Provide the (x, y) coordinate of the cell's center where the given text is located.  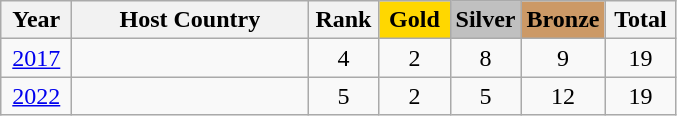
Rank (344, 20)
2022 (36, 96)
Silver (486, 20)
Gold (414, 20)
8 (486, 58)
9 (563, 58)
12 (563, 96)
2017 (36, 58)
4 (344, 58)
Year (36, 20)
Total (640, 20)
Host Country (190, 20)
Bronze (563, 20)
